Pinpoint the cell where the given text exists, returning its (x, y) midpoint coordinate. 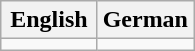
English (49, 20)
German (145, 20)
